From the cell containing the given text, extract its center point as (X, Y) coordinate. 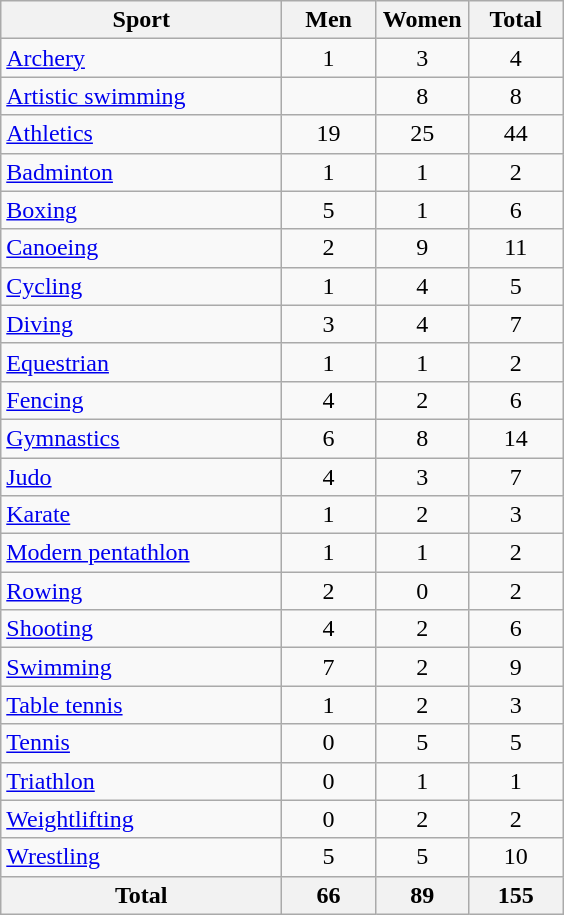
11 (516, 248)
19 (329, 134)
Badminton (142, 172)
Karate (142, 515)
14 (516, 438)
Athletics (142, 134)
25 (422, 134)
Shooting (142, 629)
Modern pentathlon (142, 553)
Cycling (142, 286)
Canoeing (142, 248)
44 (516, 134)
89 (422, 895)
Women (422, 20)
Archery (142, 58)
Triathlon (142, 781)
155 (516, 895)
Men (329, 20)
Wrestling (142, 857)
Table tennis (142, 705)
Tennis (142, 743)
66 (329, 895)
10 (516, 857)
Sport (142, 20)
Diving (142, 324)
Equestrian (142, 362)
Rowing (142, 591)
Swimming (142, 667)
Artistic swimming (142, 96)
Fencing (142, 400)
Gymnastics (142, 438)
Boxing (142, 210)
Weightlifting (142, 819)
Judo (142, 477)
